Scan for the cell matching the given text and deliver its (x, y) coordinate at center. 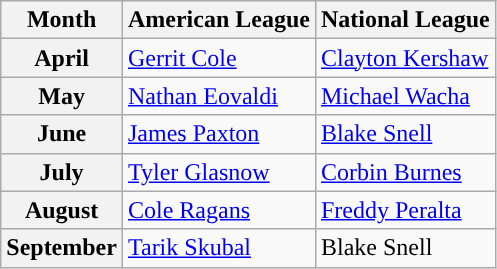
Tarik Skubal (218, 248)
Michael Wacha (405, 96)
Tyler Glasnow (218, 172)
April (62, 58)
James Paxton (218, 134)
August (62, 210)
September (62, 248)
Freddy Peralta (405, 210)
Cole Ragans (218, 210)
June (62, 134)
Nathan Eovaldi (218, 96)
National League (405, 20)
Corbin Burnes (405, 172)
July (62, 172)
May (62, 96)
American League (218, 20)
Month (62, 20)
Clayton Kershaw (405, 58)
Gerrit Cole (218, 58)
